Capture the cell that displays the provided text and extract its (X, Y) central coordinate. 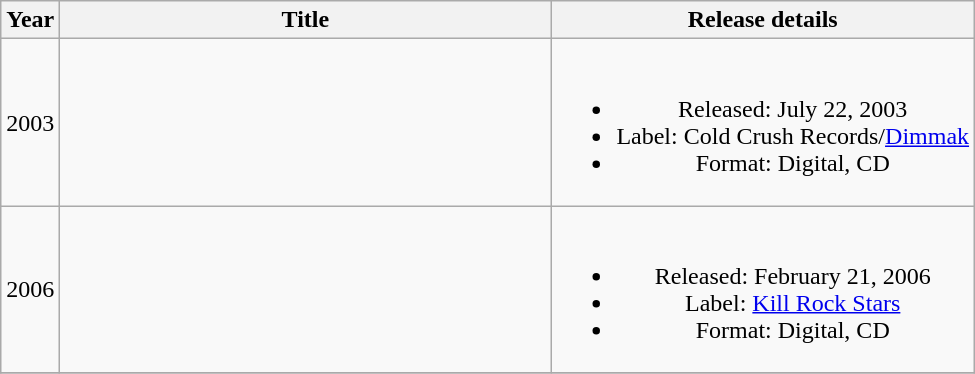
Year (30, 20)
Release details (763, 20)
2003 (30, 122)
Released: July 22, 2003Label: Cold Crush Records/DimmakFormat: Digital, CD (763, 122)
Released: February 21, 2006Label: Kill Rock StarsFormat: Digital, CD (763, 290)
Title (306, 20)
2006 (30, 290)
